Pinpoint the cell where the given text exists, returning its [X, Y] midpoint coordinate. 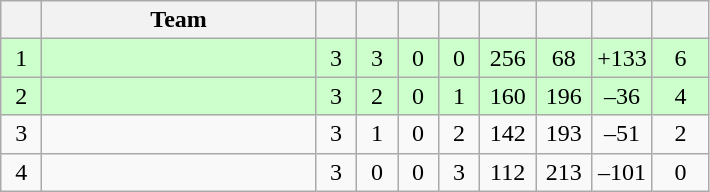
68 [564, 58]
–36 [622, 96]
142 [508, 134]
196 [564, 96]
160 [508, 96]
–101 [622, 172]
6 [680, 58]
256 [508, 58]
213 [564, 172]
+133 [622, 58]
–51 [622, 134]
112 [508, 172]
Team [179, 20]
193 [564, 134]
